Extract the [x, y] coordinate from the center of the cell holding the provided text.  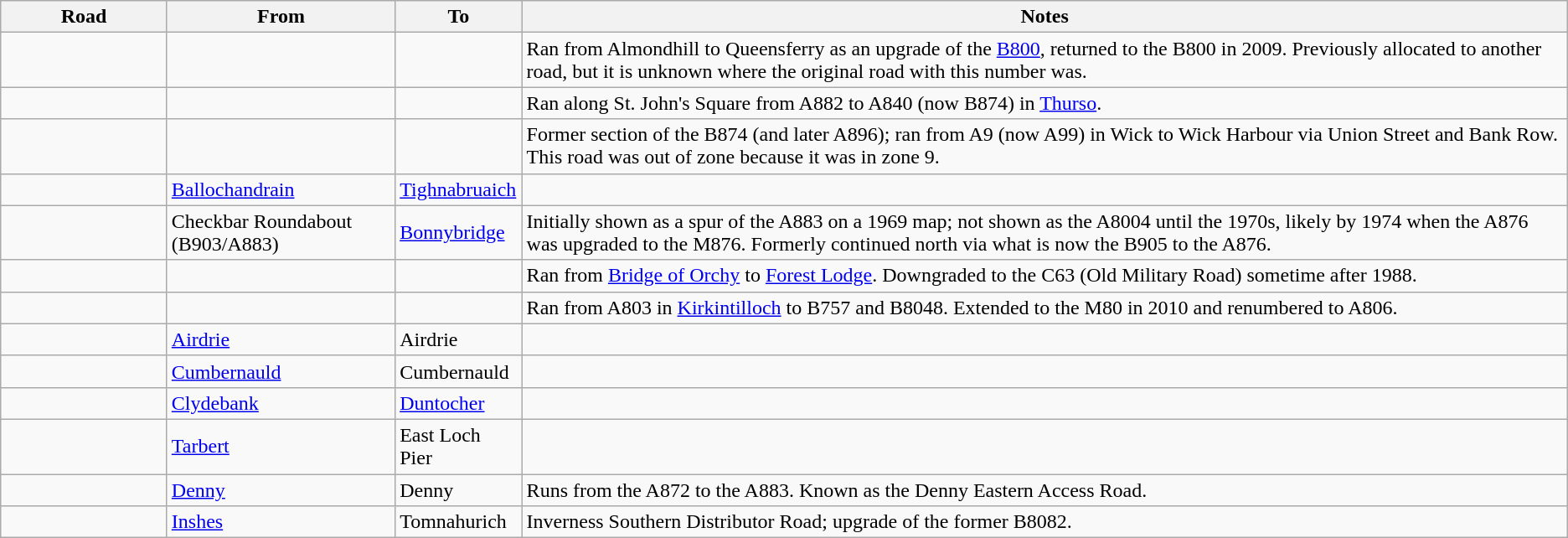
Ran from Bridge of Orchy to Forest Lodge. Downgraded to the C63 (Old Military Road) sometime after 1988. [1044, 276]
From [281, 17]
Notes [1044, 17]
Inshes [281, 522]
Clydebank [281, 403]
Tarbert [281, 446]
East Loch Pier [459, 446]
Runs from the A872 to the A883. Known as the Denny Eastern Access Road. [1044, 490]
Bonnybridge [459, 233]
Ballochandrain [281, 189]
Ran along St. John's Square from A882 to A840 (now B874) in Thurso. [1044, 103]
Inverness Southern Distributor Road; upgrade of the former B8082. [1044, 522]
Ran from A803 in Kirkintilloch to B757 and B8048. Extended to the M80 in 2010 and renumbered to A806. [1044, 308]
Road [84, 17]
Tighnabruaich [459, 189]
Duntocher [459, 403]
To [459, 17]
Tomnahurich [459, 522]
Checkbar Roundabout (B903/A883) [281, 233]
